Extract the (X, Y) coordinate from the center of the cell holding the provided text.  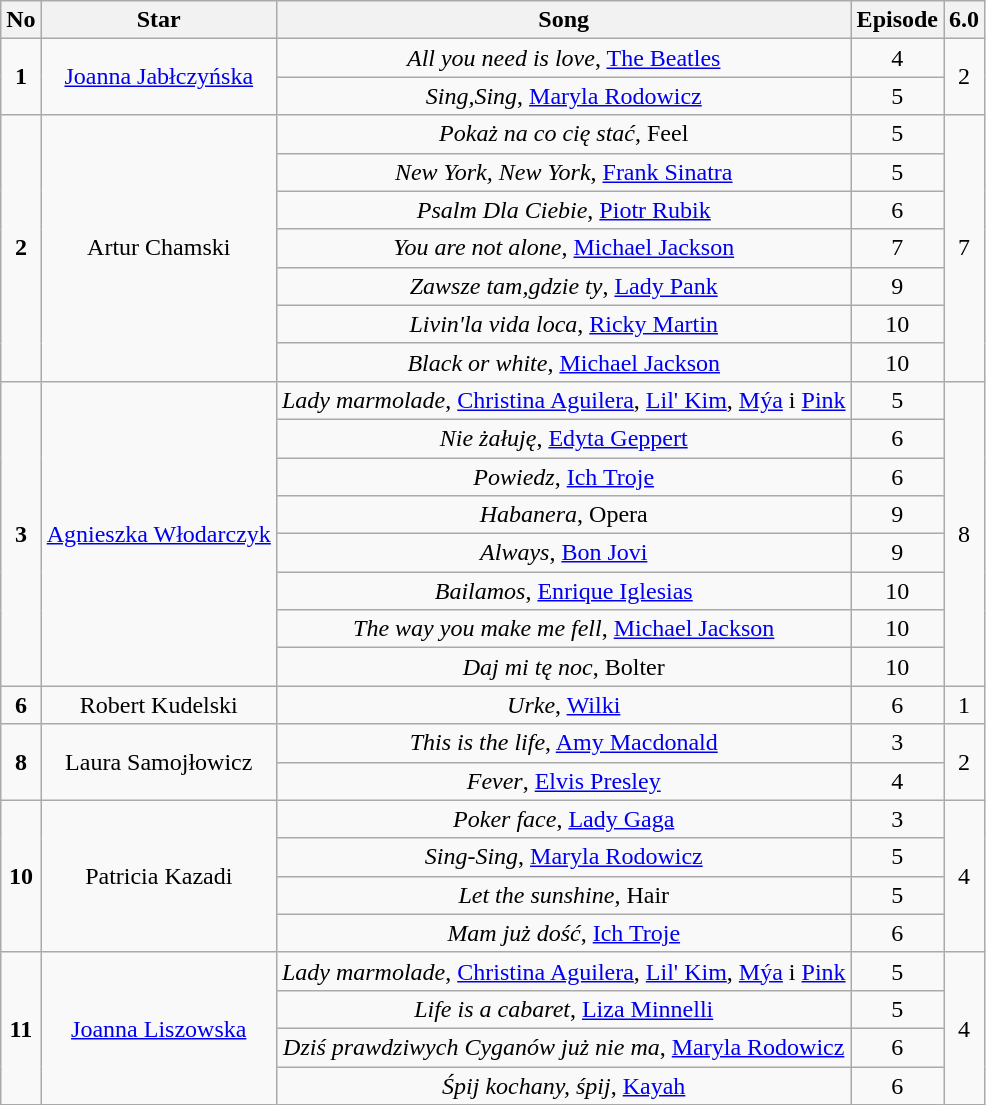
Star (158, 20)
Song (564, 20)
Life is a cabaret, Liza Minnelli (564, 1009)
Black or white, Michael Jackson (564, 362)
Dziś prawdziwych Cyganów już nie ma, Maryla Rodowicz (564, 1047)
No (21, 20)
Zawsze tam,gdzie ty, Lady Pank (564, 286)
Livin'la vida loca, Ricky Martin (564, 324)
Śpij kochany, śpij, Kayah (564, 1085)
Let the sunshine, Hair (564, 895)
Joanna Liszowska (158, 1028)
Sing-Sing, Maryla Rodowicz (564, 857)
Always, Bon Jovi (564, 553)
Psalm Dla Ciebie, Piotr Rubik (564, 210)
Sing,Sing, Maryla Rodowicz (564, 96)
Agnieszka Włodarczyk (158, 533)
Urke, Wilki (564, 705)
New York, New York, Frank Sinatra (564, 172)
6.0 (964, 20)
The way you make me fell, Michael Jackson (564, 629)
Artur Chamski (158, 248)
11 (21, 1028)
Poker face, Lady Gaga (564, 819)
Laura Samojłowicz (158, 762)
Mam już dość, Ich Troje (564, 933)
Nie żałuję, Edyta Geppert (564, 438)
Daj mi tę noc, Bolter (564, 667)
Fever, Elvis Presley (564, 781)
Joanna Jabłczyńska (158, 77)
Powiedz, Ich Troje (564, 477)
Habanera, Opera (564, 515)
You are not alone, Michael Jackson (564, 248)
This is the life, Amy Macdonald (564, 743)
All you need is love, The Beatles (564, 58)
Episode (897, 20)
Bailamos, Enrique Iglesias (564, 591)
Pokaż na co cię stać, Feel (564, 134)
Patricia Kazadi (158, 876)
Robert Kudelski (158, 705)
